Identify which cell holds the provided text, then report its [x, y] central coordinate. 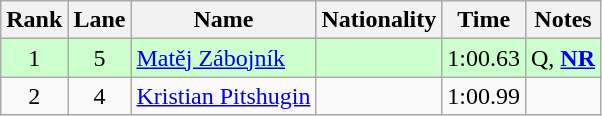
1:00.99 [484, 96]
Name [224, 20]
Q, NR [562, 58]
Time [484, 20]
Nationality [379, 20]
2 [34, 96]
Kristian Pitshugin [224, 96]
Notes [562, 20]
Matěj Zábojník [224, 58]
4 [100, 96]
Lane [100, 20]
Rank [34, 20]
5 [100, 58]
1:00.63 [484, 58]
1 [34, 58]
